Search for the cell housing the specified text and yield its [X, Y] center coordinate. 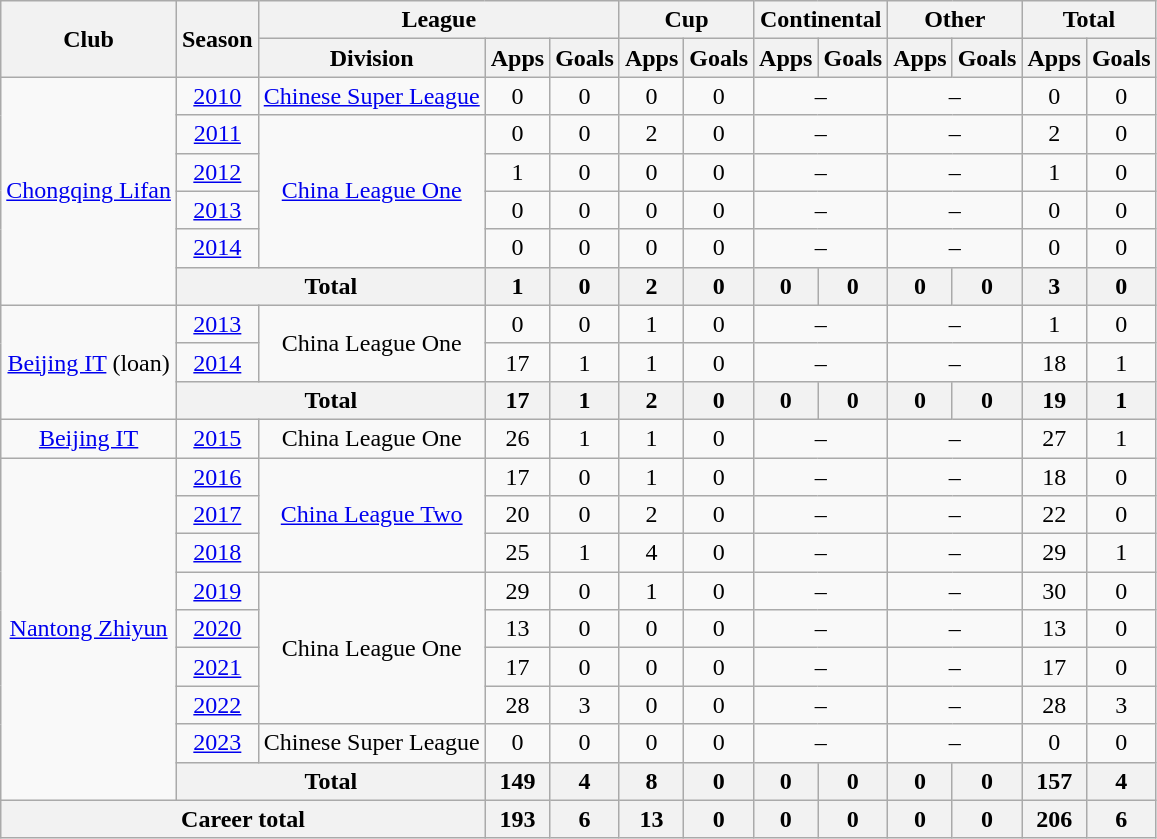
25 [517, 553]
2020 [217, 629]
Continental [821, 20]
Chongqing Lifan [89, 191]
Other [955, 20]
22 [1054, 515]
26 [517, 438]
Club [89, 39]
2023 [217, 743]
2017 [217, 515]
206 [1054, 819]
Beijing IT [89, 438]
China League Two [372, 515]
193 [517, 819]
27 [1054, 438]
2016 [217, 477]
2011 [217, 134]
Beijing IT (loan) [89, 362]
2022 [217, 705]
Cup [686, 20]
Nantong Zhiyun [89, 630]
20 [517, 515]
League [438, 20]
19 [1054, 400]
2019 [217, 591]
2021 [217, 667]
2012 [217, 172]
149 [517, 781]
8 [651, 781]
2015 [217, 438]
2010 [217, 96]
Division [372, 58]
2018 [217, 553]
Career total [243, 819]
Season [217, 39]
30 [1054, 591]
157 [1054, 781]
